Search for the cell housing the specified text and yield its (X, Y) center coordinate. 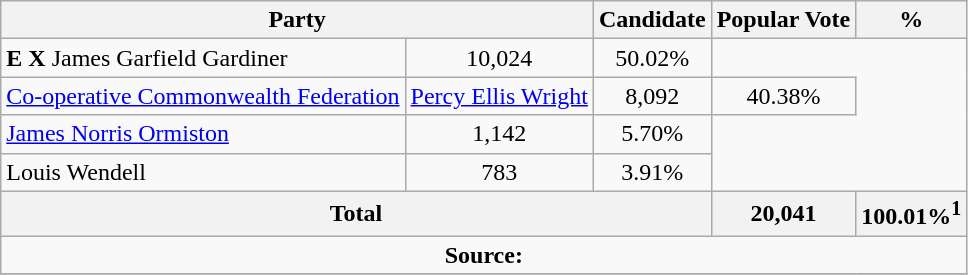
100.01%1 (912, 214)
8,092 (652, 96)
Total (356, 214)
40.38% (784, 96)
% (912, 20)
Party (298, 20)
E X James Garfield Gardiner (203, 58)
10,024 (499, 58)
783 (499, 172)
3.91% (652, 172)
5.70% (652, 134)
Source: (484, 255)
20,041 (784, 214)
Popular Vote (784, 20)
Louis Wendell (203, 172)
Percy Ellis Wright (499, 96)
James Norris Ormiston (203, 134)
Co-operative Commonwealth Federation (203, 96)
Candidate (652, 20)
1,142 (499, 134)
50.02% (652, 58)
